Detect which cell encompasses the target text, then output its (x, y) center coordinate. 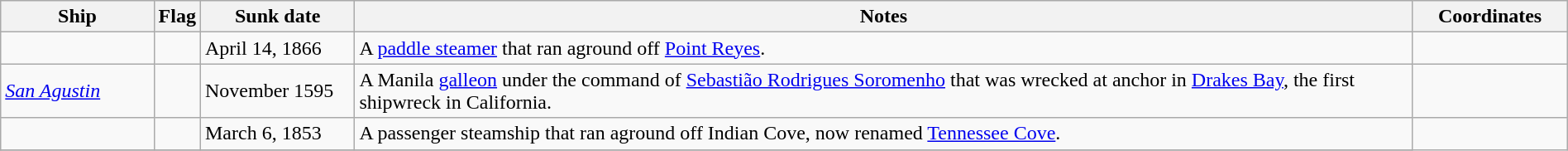
Sunk date (277, 17)
Flag (177, 17)
Ship (78, 17)
A paddle steamer that ran aground off Point Reyes. (883, 48)
March 6, 1853 (277, 134)
A passenger steamship that ran aground off Indian Cove, now renamed Tennessee Cove. (883, 134)
November 1595 (277, 91)
Coordinates (1490, 17)
A Manila galleon under the command of Sebastião Rodrigues Soromenho that was wrecked at anchor in Drakes Bay, the first shipwreck in California. (883, 91)
San Agustin (78, 91)
April 14, 1866 (277, 48)
Notes (883, 17)
